Pinpoint the cell where the given text exists, returning its (x, y) midpoint coordinate. 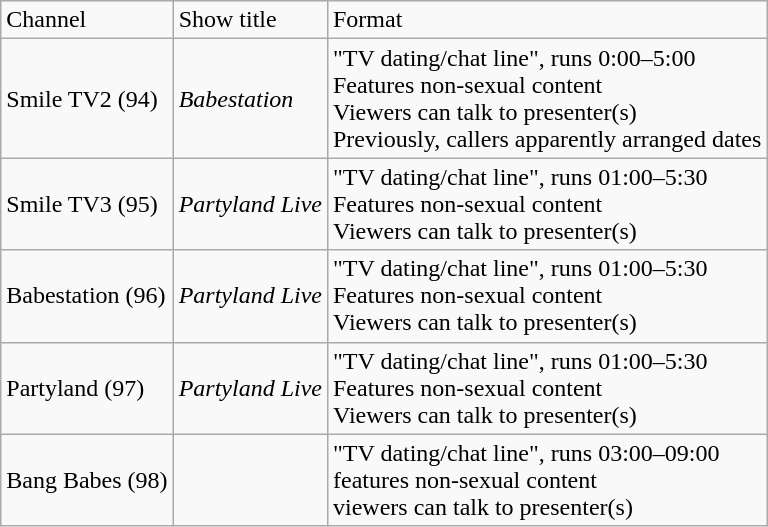
Smile TV2 (94) (87, 98)
Smile TV3 (95) (87, 204)
Babestation (250, 98)
"TV dating/chat line", runs 03:00–09:00 features non-sexual content viewers can talk to presenter(s) (546, 480)
"TV dating/chat line", runs 0:00–5:00 Features non-sexual content Viewers can talk to presenter(s) Previously, callers apparently arranged dates (546, 98)
Show title (250, 20)
Format (546, 20)
Bang Babes (98) (87, 480)
Babestation (96) (87, 296)
Channel (87, 20)
Partyland (97) (87, 388)
